Locate the cell with the specified text and output its [x, y] center coordinate. 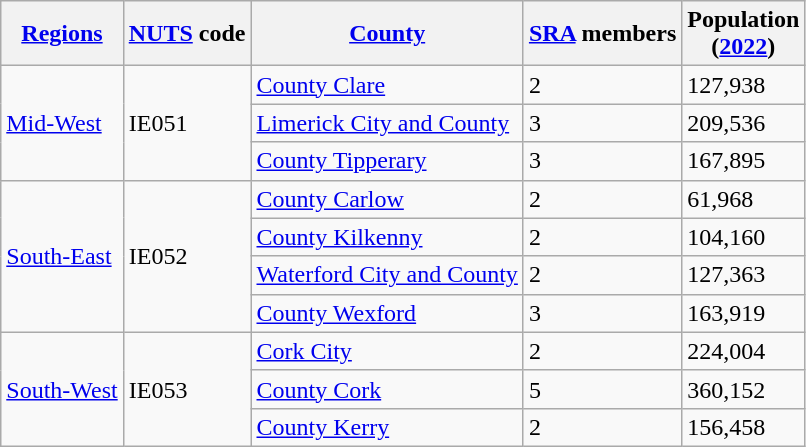
County Clare [387, 85]
South-East [62, 256]
163,919 [744, 313]
127,938 [744, 85]
224,004 [744, 351]
IE053 [187, 389]
167,895 [744, 161]
104,160 [744, 237]
IE052 [187, 256]
County Wexford [387, 313]
SRA members [602, 34]
County [387, 34]
IE051 [187, 123]
209,536 [744, 123]
County Cork [387, 389]
NUTS code [187, 34]
County Carlow [387, 199]
Regions [62, 34]
County Kilkenny [387, 237]
127,363 [744, 275]
County Kerry [387, 427]
South-West [62, 389]
Mid-West [62, 123]
61,968 [744, 199]
5 [602, 389]
Population(2022) [744, 34]
156,458 [744, 427]
360,152 [744, 389]
Waterford City and County [387, 275]
Limerick City and County [387, 123]
County Tipperary [387, 161]
Cork City [387, 351]
